Capture the cell that displays the provided text and extract its [X, Y] central coordinate. 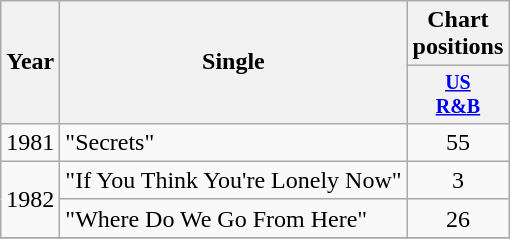
26 [458, 218]
3 [458, 180]
Chart positions [458, 34]
1982 [30, 199]
USR&B [458, 94]
Year [30, 62]
"Secrets" [234, 142]
"If You Think You're Lonely Now" [234, 180]
1981 [30, 142]
Single [234, 62]
55 [458, 142]
"Where Do We Go From Here" [234, 218]
